Provide the (x, y) coordinate of the cell's center where the given text is located.  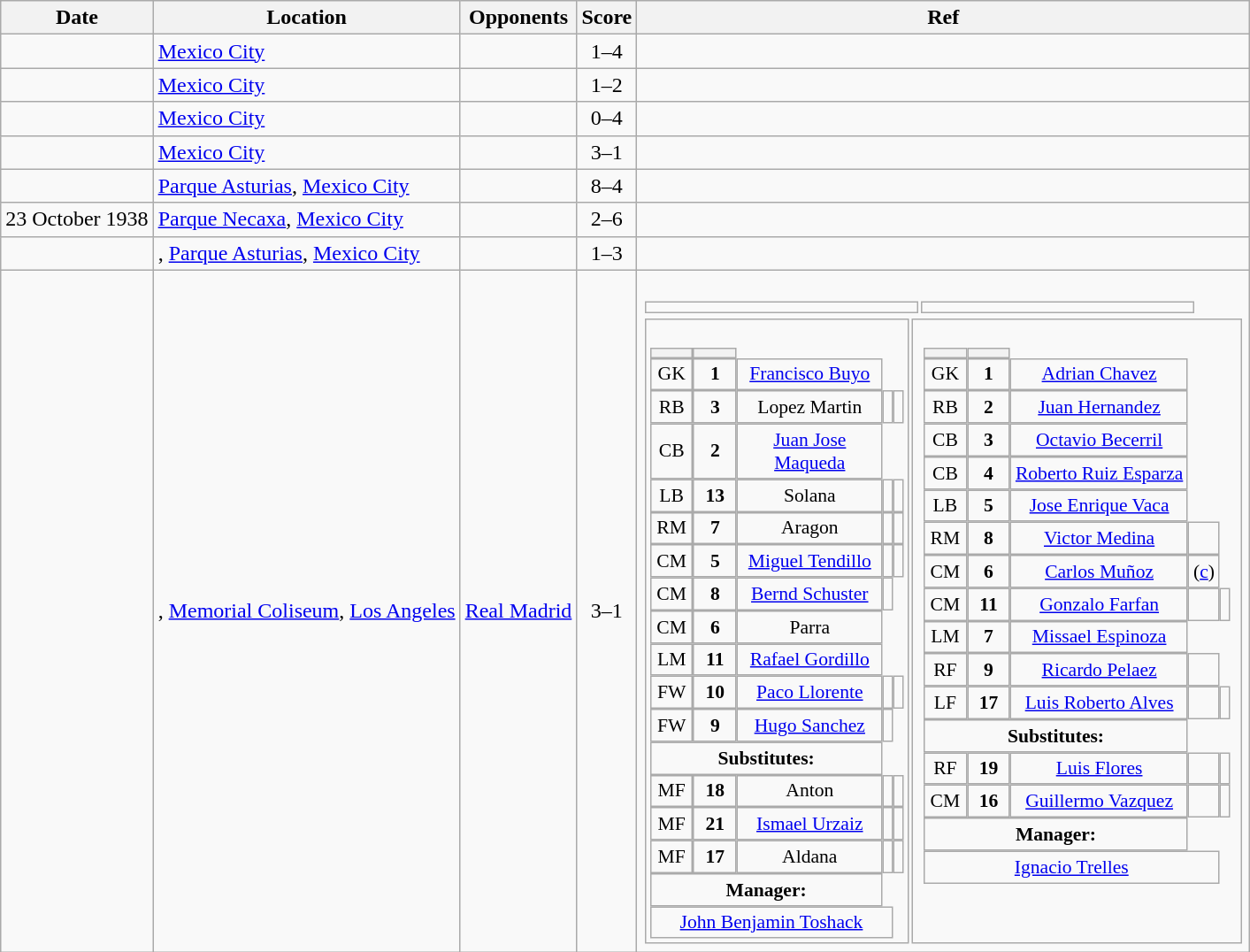
21 (715, 823)
Guillermo Vazquez (1099, 802)
16 (989, 802)
Solana (810, 495)
, Parque Asturias, Mexico City (306, 253)
, Memorial Coliseum, Los Angeles (306, 610)
1–4 (607, 51)
Juan Hernandez (1099, 407)
Luis Roberto Alves (1099, 702)
Opponents (518, 18)
Anton (810, 791)
Luis Flores (1099, 768)
Roberto Ruiz Esparza (1099, 472)
10 (715, 692)
Juan Jose Maqueda (810, 451)
Parra (810, 626)
LF (945, 702)
Parque Asturias, Mexico City (306, 186)
Adrian Chavez (1099, 373)
0–4 (607, 119)
Parque Necaxa, Mexico City (306, 219)
Gonzalo Farfan (1099, 603)
Location (306, 18)
Jose Enrique Vaca (1099, 506)
Rafael Gordillo (810, 660)
4 (989, 472)
18 (715, 791)
Ricardo Pelaez (1099, 669)
Ismael Urzaiz (810, 823)
Missael Espinoza (1099, 637)
Victor Medina (1099, 538)
Hugo Sanchez (810, 726)
Aldana (810, 856)
Ref (943, 18)
1–2 (607, 85)
Lopez Martin (810, 407)
8–4 (607, 186)
1–3 (607, 253)
Score (607, 18)
19 (989, 768)
Miguel Tendillo (810, 561)
Bernd Schuster (810, 593)
2–6 (607, 219)
Francisco Buyo (810, 373)
John Benjamin Toshack (771, 922)
Ignacio Trelles (1072, 867)
Octavio Becerril (1099, 439)
Real Madrid (518, 610)
Carlos Muñoz (1099, 572)
Date (77, 18)
Paco Llorente (810, 692)
Aragon (810, 527)
13 (715, 495)
23 October 1938 (77, 219)
(c) (1204, 572)
